For the text-containing cell, return its midpoint in [x, y] coordinate format. 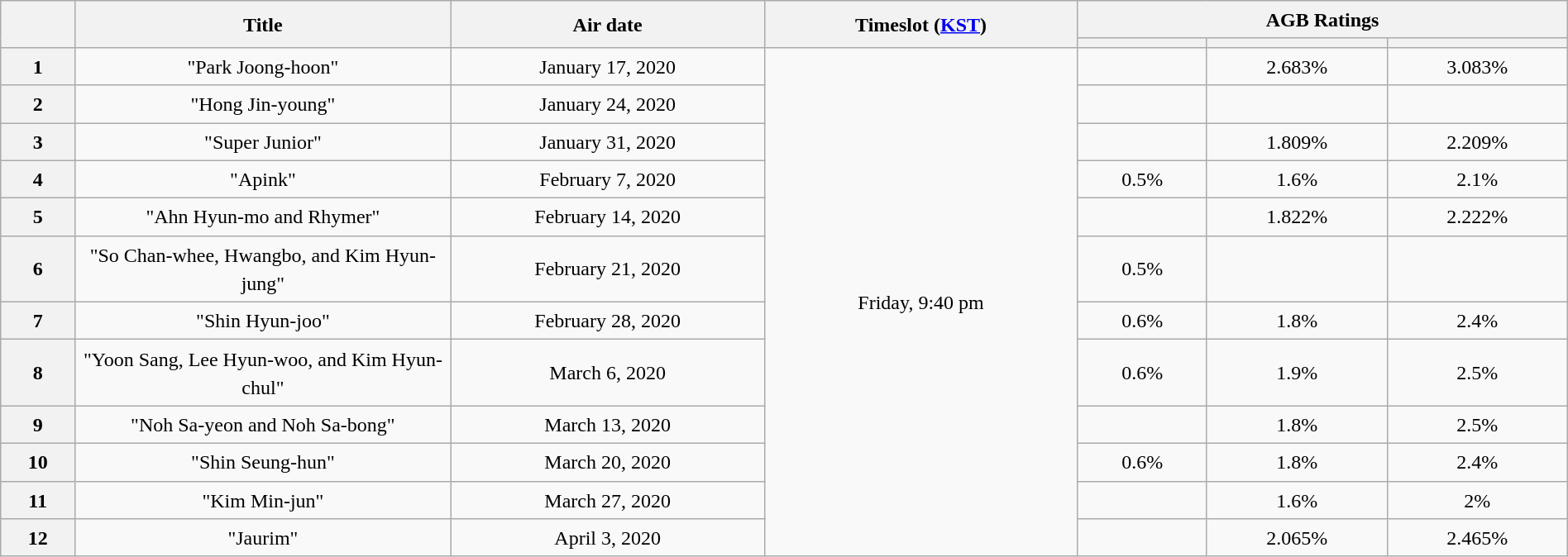
"Jaurim" [263, 538]
AGB Ratings [1322, 20]
March 6, 2020 [607, 373]
February 7, 2020 [607, 179]
"So Chan-whee, Hwangbo, and Kim Hyun-jung" [263, 269]
"Hong Jin-young" [263, 104]
1.822% [1297, 217]
"Super Junior" [263, 141]
4 [38, 179]
10 [38, 462]
1.809% [1297, 141]
2% [1477, 500]
February 21, 2020 [607, 269]
12 [38, 538]
8 [38, 373]
5 [38, 217]
Title [263, 25]
"Noh Sa-yeon and Noh Sa-bong" [263, 425]
7 [38, 321]
"Kim Min-jun" [263, 500]
2.683% [1297, 66]
2.222% [1477, 217]
"Park Joong-hoon" [263, 66]
"Shin Seung-hun" [263, 462]
2.1% [1477, 179]
2.465% [1477, 538]
January 24, 2020 [607, 104]
1.9% [1297, 373]
January 17, 2020 [607, 66]
"Ahn Hyun-mo and Rhymer" [263, 217]
11 [38, 500]
March 27, 2020 [607, 500]
March 20, 2020 [607, 462]
2.209% [1477, 141]
"Yoon Sang, Lee Hyun-woo, and Kim Hyun-chul" [263, 373]
3 [38, 141]
9 [38, 425]
"Shin Hyun-joo" [263, 321]
1 [38, 66]
Friday, 9:40 pm [921, 302]
March 13, 2020 [607, 425]
2.065% [1297, 538]
3.083% [1477, 66]
April 3, 2020 [607, 538]
Timeslot (KST) [921, 25]
January 31, 2020 [607, 141]
2 [38, 104]
February 14, 2020 [607, 217]
"Apink" [263, 179]
6 [38, 269]
February 28, 2020 [607, 321]
Air date [607, 25]
